Provide the [x, y] coordinate of the cell's center where the given text is located.  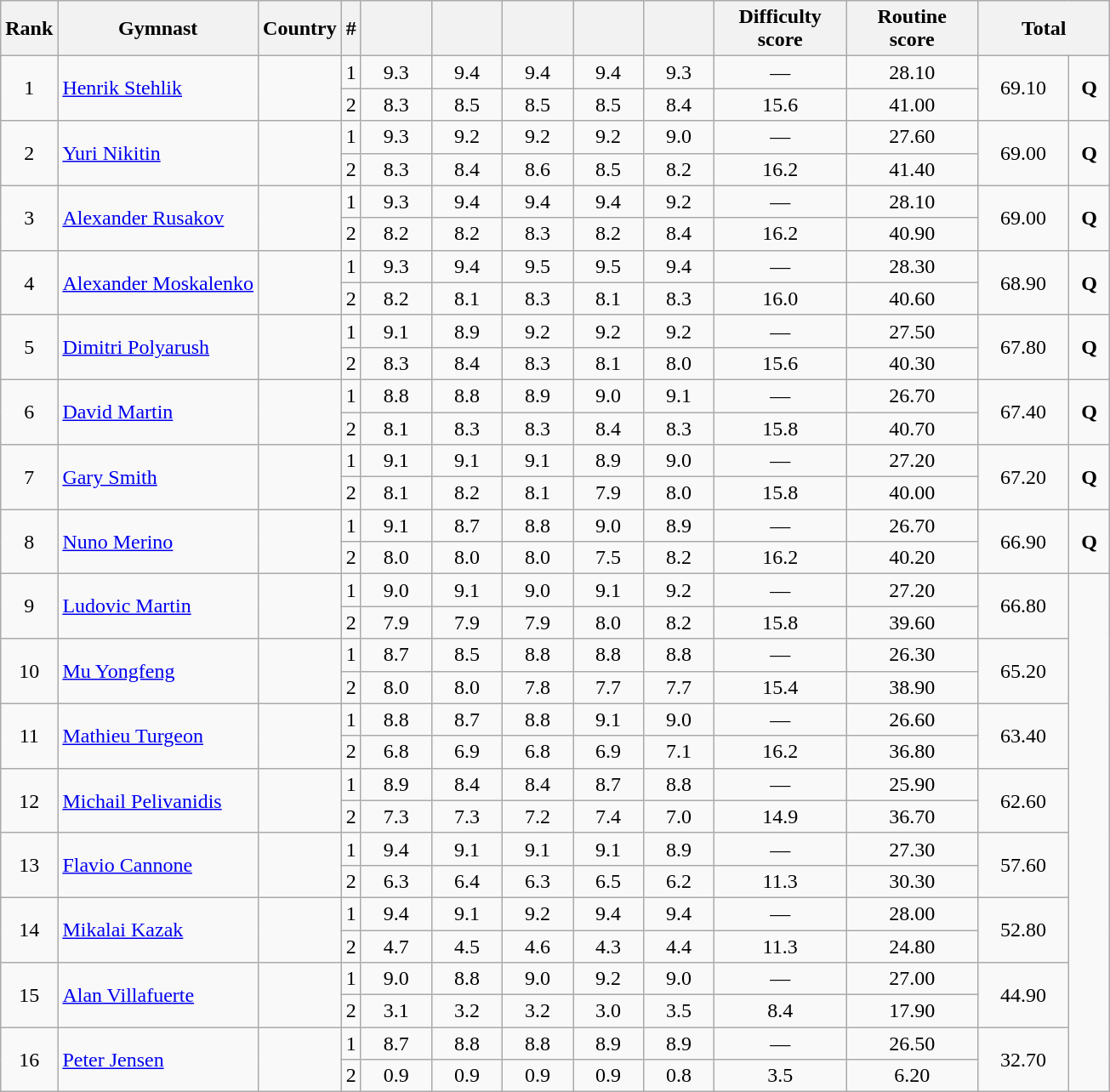
Dimitri Polyarush [158, 347]
62.60 [1023, 800]
Mathieu Turgeon [158, 736]
67.40 [1023, 412]
7.1 [679, 752]
7.2 [538, 816]
67.20 [1023, 477]
68.90 [1023, 282]
Nuno Merino [158, 542]
Rank [29, 29]
6 [29, 412]
15.4 [781, 687]
27.60 [912, 137]
Difficultyscore [781, 29]
4.5 [466, 947]
16.0 [781, 299]
Mu Yongfeng [158, 671]
40.00 [912, 493]
39.60 [912, 623]
28.00 [912, 913]
David Martin [158, 412]
7 [29, 477]
12 [29, 800]
44.90 [1023, 995]
Yuri Nikitin [158, 153]
17.90 [912, 1011]
8.6 [538, 169]
Flavio Cannone [158, 865]
67.80 [1023, 347]
66.90 [1023, 542]
28.30 [912, 266]
9 [29, 606]
15 [29, 995]
6.5 [609, 881]
69.10 [1023, 88]
Ludovic Martin [158, 606]
30.30 [912, 881]
4.6 [538, 947]
Total [1045, 29]
40.90 [912, 234]
26.30 [912, 655]
Gary Smith [158, 477]
Country [300, 29]
66.80 [1023, 606]
27.50 [912, 331]
27.30 [912, 849]
6.2 [679, 881]
65.20 [1023, 671]
40.60 [912, 299]
4.7 [396, 947]
27.00 [912, 979]
3.1 [396, 1011]
24.80 [912, 947]
7.8 [538, 687]
32.70 [1023, 1060]
Mikalai Kazak [158, 930]
8 [29, 542]
52.80 [1023, 930]
6.20 [912, 1076]
# [350, 29]
10 [29, 671]
38.90 [912, 687]
4.4 [679, 947]
3 [29, 218]
Alexander Moskalenko [158, 282]
0.8 [679, 1076]
7.0 [679, 816]
Gymnast [158, 29]
7.4 [609, 816]
26.60 [912, 719]
Peter Jensen [158, 1060]
4 [29, 282]
3.0 [609, 1011]
16 [29, 1060]
7.5 [609, 558]
14 [29, 930]
26.50 [912, 1044]
4.3 [609, 947]
41.00 [912, 105]
14.9 [781, 816]
40.20 [912, 558]
Henrik Stehlik [158, 88]
40.70 [912, 428]
13 [29, 865]
36.70 [912, 816]
41.40 [912, 169]
40.30 [912, 363]
36.80 [912, 752]
5 [29, 347]
25.90 [912, 784]
Alexander Rusakov [158, 218]
6.4 [466, 881]
Alan Villafuerte [158, 995]
11 [29, 736]
57.60 [1023, 865]
Michail Pelivanidis [158, 800]
63.40 [1023, 736]
Routinescore [912, 29]
